Return (X, Y) of the center of cell containing provided text 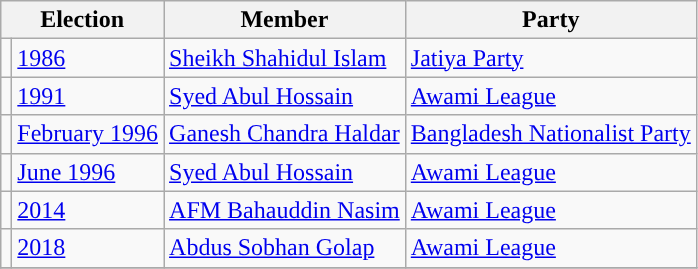
2014 (88, 210)
June 1996 (88, 172)
Member (285, 20)
Party (550, 20)
Ganesh Chandra Haldar (285, 134)
Jatiya Party (550, 58)
Bangladesh Nationalist Party (550, 134)
Abdus Sobhan Golap (285, 248)
Election (82, 20)
1986 (88, 58)
2018 (88, 248)
Sheikh Shahidul Islam (285, 58)
AFM Bahauddin Nasim (285, 210)
February 1996 (88, 134)
1991 (88, 96)
